Scan for the cell matching the given text and deliver its [X, Y] coordinate at center. 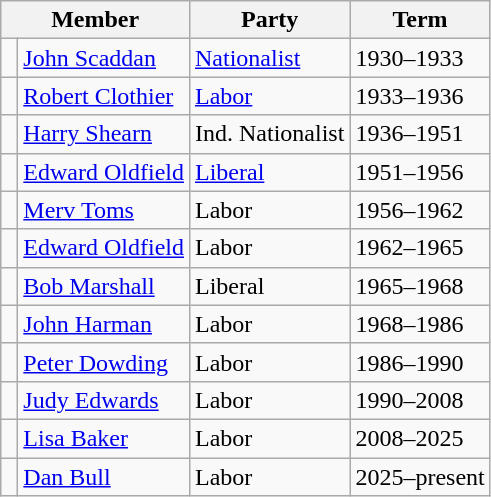
Judy Edwards [104, 400]
Nationalist [269, 58]
1930–1933 [420, 58]
1990–2008 [420, 400]
John Harman [104, 324]
2008–2025 [420, 438]
Harry Shearn [104, 134]
Peter Dowding [104, 362]
Ind. Nationalist [269, 134]
1965–1968 [420, 286]
1962–1965 [420, 248]
1933–1936 [420, 96]
Bob Marshall [104, 286]
2025–present [420, 477]
Lisa Baker [104, 438]
Term [420, 20]
Merv Toms [104, 210]
1951–1956 [420, 172]
Member [96, 20]
Dan Bull [104, 477]
Robert Clothier [104, 96]
1956–1962 [420, 210]
Party [269, 20]
1968–1986 [420, 324]
John Scaddan [104, 58]
1986–1990 [420, 362]
1936–1951 [420, 134]
